Extract the [X, Y] coordinate from the center of the cell holding the provided text.  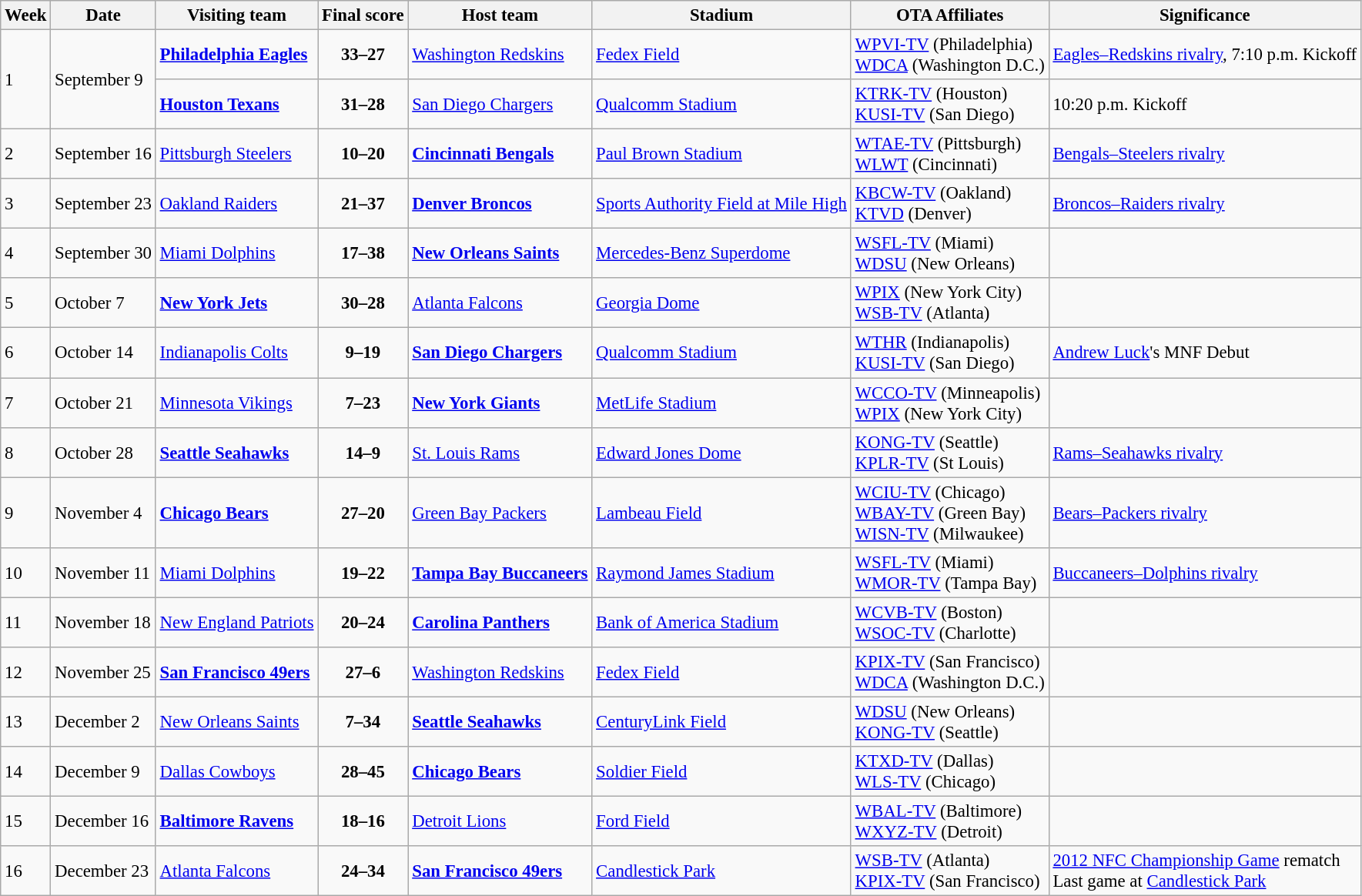
WTHR (Indianapolis)KUSI-TV (San Diego) [950, 353]
31–28 [363, 105]
KBCW-TV (Oakland)KTVD (Denver) [950, 203]
24–34 [363, 871]
Broncos–Raiders rivalry [1204, 203]
Carolina Panthers [500, 622]
MetLife Stadium [722, 403]
WCIU-TV (Chicago)WBAY-TV (Green Bay)WISN-TV (Milwaukee) [950, 513]
November 18 [103, 622]
Week [26, 15]
September 23 [103, 203]
Philadelphia Eagles [237, 55]
Final score [363, 15]
14 [26, 771]
18–16 [363, 821]
Georgia Dome [722, 303]
November 4 [103, 513]
KTXD-TV (Dallas)WLS-TV (Chicago) [950, 771]
30–28 [363, 303]
16 [26, 871]
KPIX-TV (San Francisco)WDCA (Washington D.C.) [950, 673]
Oakland Raiders [237, 203]
14–9 [363, 453]
13 [26, 722]
WTAE-TV (Pittsburgh)WLWT (Cincinnati) [950, 154]
Soldier Field [722, 771]
WPIX (New York City)WSB-TV (Atlanta) [950, 303]
December 16 [103, 821]
Tampa Bay Buccaneers [500, 573]
Sports Authority Field at Mile High [722, 203]
October 21 [103, 403]
Bank of America Stadium [722, 622]
WSFL-TV (Miami)WDSU (New Orleans) [950, 254]
WSFL-TV (Miami)WMOR-TV (Tampa Bay) [950, 573]
21–37 [363, 203]
Green Bay Packers [500, 513]
September 16 [103, 154]
October 7 [103, 303]
33–27 [363, 55]
Baltimore Ravens [237, 821]
November 11 [103, 573]
September 30 [103, 254]
Raymond James Stadium [722, 573]
WCVB-TV (Boston)WSOC-TV (Charlotte) [950, 622]
Eagles–Redskins rivalry, 7:10 p.m. Kickoff [1204, 55]
October 14 [103, 353]
27–20 [363, 513]
Houston Texans [237, 105]
15 [26, 821]
17–38 [363, 254]
Pittsburgh Steelers [237, 154]
Lambeau Field [722, 513]
Paul Brown Stadium [722, 154]
7–23 [363, 403]
9 [26, 513]
5 [26, 303]
WPVI-TV (Philadelphia)WDCA (Washington D.C.) [950, 55]
Ford Field [722, 821]
Detroit Lions [500, 821]
Cincinnati Bengals [500, 154]
KONG-TV (Seattle)KPLR-TV (St Louis) [950, 453]
WDSU (New Orleans)KONG-TV (Seattle) [950, 722]
19–22 [363, 573]
Visiting team [237, 15]
6 [26, 353]
9–19 [363, 353]
Rams–Seahawks rivalry [1204, 453]
8 [26, 453]
10–20 [363, 154]
Andrew Luck's MNF Debut [1204, 353]
Significance [1204, 15]
December 9 [103, 771]
2 [26, 154]
WSB-TV (Atlanta)KPIX-TV (San Francisco) [950, 871]
CenturyLink Field [722, 722]
KTRK-TV (Houston)KUSI-TV (San Diego) [950, 105]
December 2 [103, 722]
Denver Broncos [500, 203]
27–6 [363, 673]
Buccaneers–Dolphins rivalry [1204, 573]
Indianapolis Colts [237, 353]
1 [26, 80]
Stadium [722, 15]
Bengals–Steelers rivalry [1204, 154]
20–24 [363, 622]
Candlestick Park [722, 871]
Date [103, 15]
2012 NFC Championship Game rematchLast game at Candlestick Park [1204, 871]
September 9 [103, 80]
WCCO-TV (Minneapolis)WPIX (New York City) [950, 403]
Dallas Cowboys [237, 771]
New England Patriots [237, 622]
Mercedes-Benz Superdome [722, 254]
4 [26, 254]
Bears–Packers rivalry [1204, 513]
October 28 [103, 453]
7 [26, 403]
Host team [500, 15]
7–34 [363, 722]
10:20 p.m. Kickoff [1204, 105]
10 [26, 573]
Minnesota Vikings [237, 403]
11 [26, 622]
New York Jets [237, 303]
3 [26, 203]
November 25 [103, 673]
28–45 [363, 771]
WBAL-TV (Baltimore)WXYZ-TV (Detroit) [950, 821]
Edward Jones Dome [722, 453]
12 [26, 673]
St. Louis Rams [500, 453]
December 23 [103, 871]
OTA Affiliates [950, 15]
New York Giants [500, 403]
